Extract the (X, Y) coordinate from the center of the cell holding the provided text.  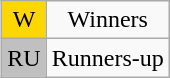
Winners (108, 20)
Runners-up (108, 58)
W (24, 20)
RU (24, 58)
